Return the (x, y) coordinate for the center point of the cell that contains the specified text.  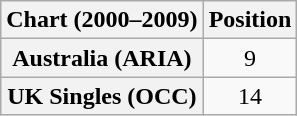
9 (250, 58)
Position (250, 20)
Chart (2000–2009) (102, 20)
Australia (ARIA) (102, 58)
14 (250, 96)
UK Singles (OCC) (102, 96)
